Return (X, Y) of the center of cell containing provided text 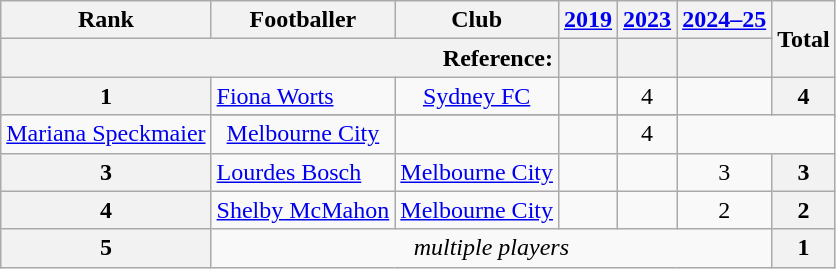
Reference: (280, 58)
2019 (588, 20)
Shelby McMahon (303, 210)
Total (804, 39)
Club (477, 20)
2023 (648, 20)
Sydney FC (477, 96)
multiple players (492, 248)
Rank (106, 20)
Lourdes Bosch (303, 172)
Mariana Speckmaier (106, 134)
5 (106, 248)
Fiona Worts (303, 96)
Footballer (303, 20)
2024–25 (724, 20)
